Return [X, Y] of the center of cell containing provided text 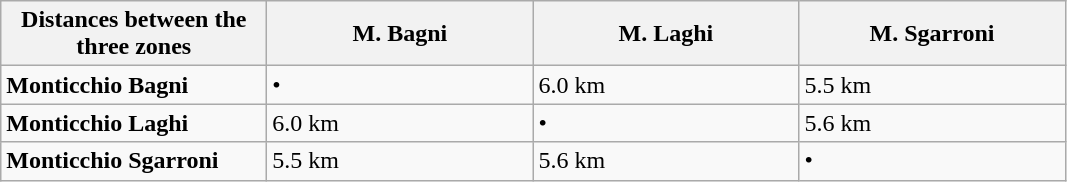
Monticchio Bagni [134, 85]
M. Laghi [666, 34]
M. Sgarroni [932, 34]
M. Bagni [400, 34]
Distances between the three zones [134, 34]
Monticchio Sgarroni [134, 161]
Monticchio Laghi [134, 123]
